Identify which cell holds the provided text, then report its [X, Y] central coordinate. 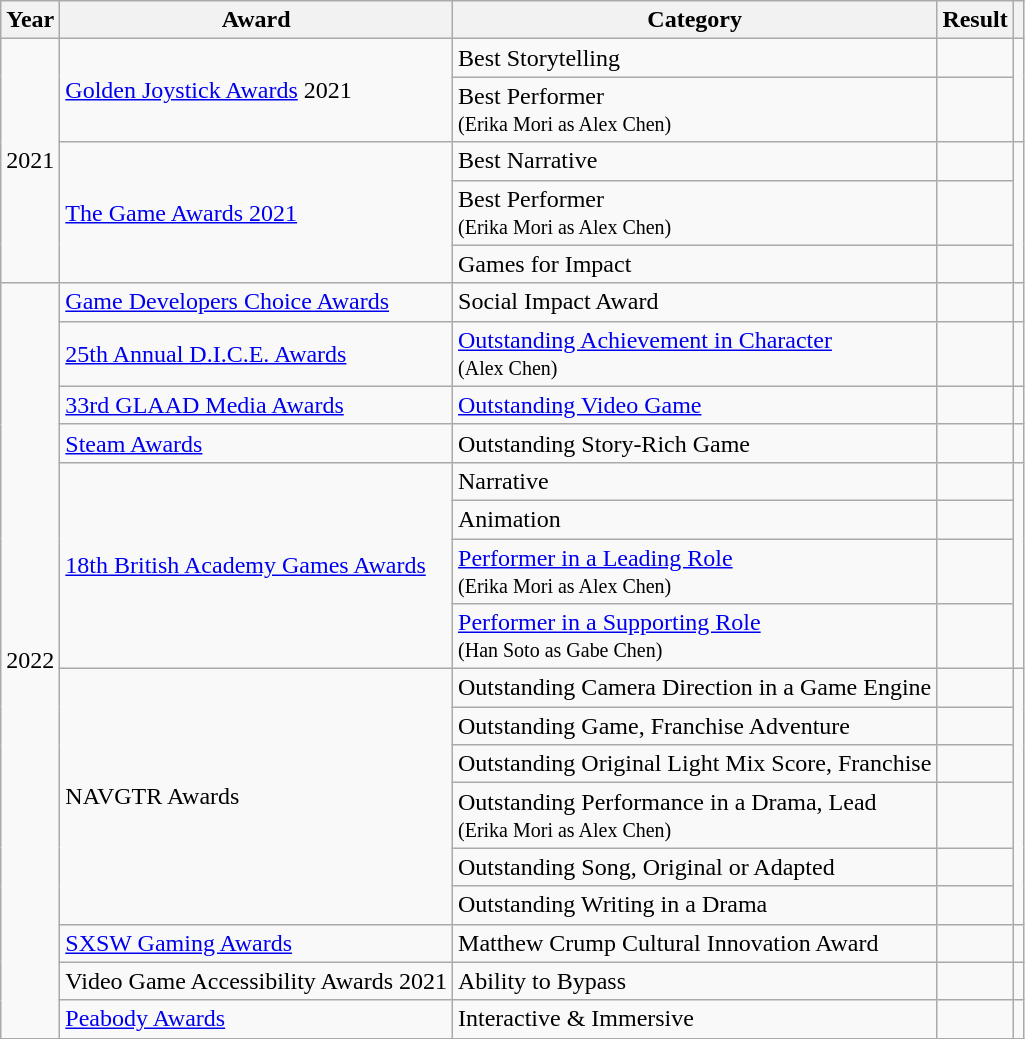
Game Developers Choice Awards [256, 302]
18th British Academy Games Awards [256, 565]
2022 [30, 660]
Result [975, 20]
Outstanding Achievement in Character(Alex Chen) [695, 354]
Best Narrative [695, 161]
Outstanding Camera Direction in a Game Engine [695, 688]
33rd GLAAD Media Awards [256, 405]
Year [30, 20]
Video Game Accessibility Awards 2021 [256, 981]
Outstanding Song, Original or Adapted [695, 867]
Outstanding Game, Franchise Adventure [695, 726]
Outstanding Original Light Mix Score, Franchise [695, 764]
Peabody Awards [256, 1019]
25th Annual D.I.C.E. Awards [256, 354]
Golden Joystick Awards 2021 [256, 90]
Outstanding Performance in a Drama, Lead(Erika Mori as Alex Chen) [695, 816]
Social Impact Award [695, 302]
Outstanding Writing in a Drama [695, 905]
The Game Awards 2021 [256, 212]
Animation [695, 519]
2021 [30, 161]
Matthew Crump Cultural Innovation Award [695, 943]
Interactive & Immersive [695, 1019]
Steam Awards [256, 443]
Category [695, 20]
Performer in a Leading Role(Erika Mori as Alex Chen) [695, 570]
Best Storytelling [695, 58]
Outstanding Video Game [695, 405]
Award [256, 20]
Ability to Bypass [695, 981]
Narrative [695, 481]
Games for Impact [695, 264]
SXSW Gaming Awards [256, 943]
Performer in a Supporting Role(Han Soto as Gabe Chen) [695, 636]
NAVGTR Awards [256, 796]
Outstanding Story-Rich Game [695, 443]
